Locate the cell with the specified text and output its [x, y] center coordinate. 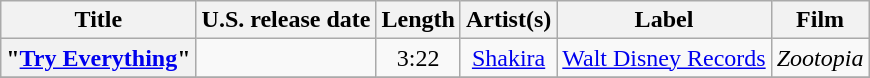
Length [418, 20]
Title [98, 20]
Zootopia [820, 58]
Walt Disney Records [664, 58]
Artist(s) [508, 20]
"Try Everything" [98, 58]
Shakira [508, 58]
Label [664, 20]
3:22 [418, 58]
U.S. release date [286, 20]
Film [820, 20]
